Determine the [X, Y] coordinate at the center of the cell enclosing the given text.  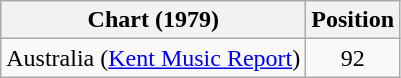
92 [353, 58]
Australia (Kent Music Report) [154, 58]
Position [353, 20]
Chart (1979) [154, 20]
